Find where the given text appears and provide that cell's center as (X, Y) coordinate. 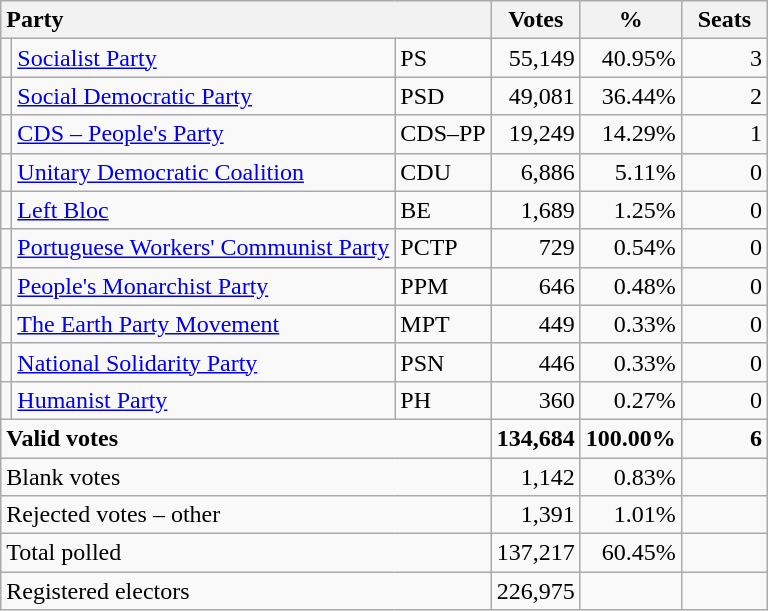
137,217 (536, 553)
646 (536, 286)
CDS–PP (443, 134)
National Solidarity Party (204, 362)
Party (246, 20)
Blank votes (246, 477)
Unitary Democratic Coalition (204, 172)
14.29% (630, 134)
446 (536, 362)
3 (724, 58)
PCTP (443, 248)
% (630, 20)
5.11% (630, 172)
1,142 (536, 477)
People's Monarchist Party (204, 286)
1,689 (536, 210)
Social Democratic Party (204, 96)
PSD (443, 96)
0.83% (630, 477)
Seats (724, 20)
1.01% (630, 515)
360 (536, 400)
134,684 (536, 438)
BE (443, 210)
0.48% (630, 286)
Humanist Party (204, 400)
Rejected votes – other (246, 515)
Portuguese Workers' Communist Party (204, 248)
100.00% (630, 438)
Valid votes (246, 438)
0.54% (630, 248)
55,149 (536, 58)
1,391 (536, 515)
49,081 (536, 96)
19,249 (536, 134)
Left Bloc (204, 210)
1.25% (630, 210)
MPT (443, 324)
0.27% (630, 400)
Socialist Party (204, 58)
PSN (443, 362)
PH (443, 400)
PS (443, 58)
Total polled (246, 553)
CDU (443, 172)
2 (724, 96)
729 (536, 248)
The Earth Party Movement (204, 324)
PPM (443, 286)
Votes (536, 20)
CDS – People's Party (204, 134)
40.95% (630, 58)
6,886 (536, 172)
36.44% (630, 96)
449 (536, 324)
Registered electors (246, 591)
60.45% (630, 553)
1 (724, 134)
226,975 (536, 591)
6 (724, 438)
